Identify which cell holds the provided text, then report its [x, y] central coordinate. 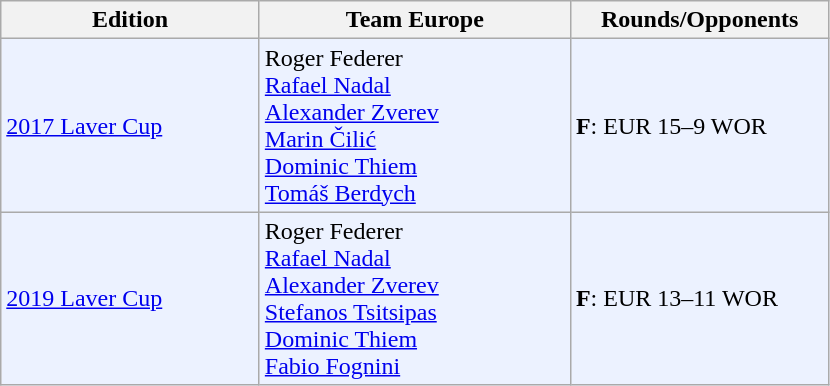
Roger Federer Rafael Nadal Alexander Zverev Stefanos Tsitsipas Dominic Thiem Fabio Fognini [414, 298]
Edition [130, 20]
F: EUR 13–11 WOR [700, 298]
2017 Laver Cup [130, 126]
Team Europe [414, 20]
Roger Federer Rafael Nadal Alexander Zverev Marin Čilić Dominic Thiem Tomáš Berdych [414, 126]
F: EUR 15–9 WOR [700, 126]
Rounds/Opponents [700, 20]
2019 Laver Cup [130, 298]
